Search for the cell housing the specified text and yield its [x, y] center coordinate. 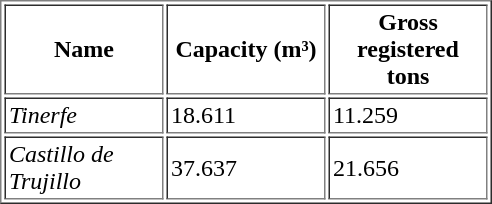
11.259 [408, 116]
Gross registered tons [408, 49]
Tinerfe [84, 116]
18.611 [246, 116]
Name [84, 49]
Castillo de Trujillo [84, 168]
21.656 [408, 168]
37.637 [246, 168]
Capacity (m³) [246, 49]
